Return (x, y) of the center of cell containing provided text 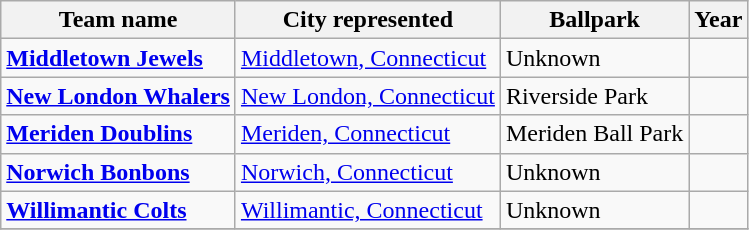
Willimantic, Connecticut (368, 210)
Team name (118, 20)
City represented (368, 20)
Ballpark (594, 20)
Norwich, Connecticut (368, 172)
Meriden, Connecticut (368, 134)
Riverside Park (594, 96)
Willimantic Colts (118, 210)
Norwich Bonbons (118, 172)
Middletown Jewels (118, 58)
Year (718, 20)
New London, Connecticut (368, 96)
Meriden Doublins (118, 134)
Meriden Ball Park (594, 134)
New London Whalers (118, 96)
Middletown, Connecticut (368, 58)
